Determine the [x, y] coordinate at the center of the cell enclosing the given text.  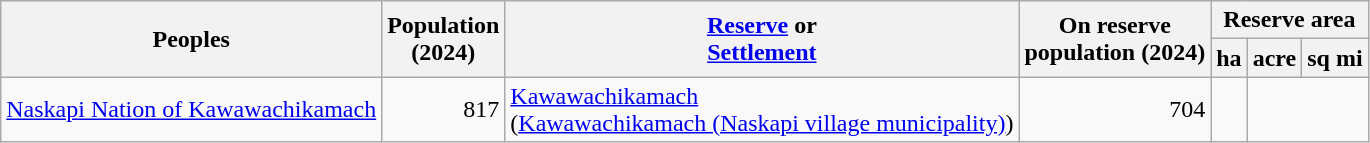
817 [444, 110]
Peoples [192, 39]
sq mi [1335, 58]
On reservepopulation (2024) [1115, 39]
Naskapi Nation of Kawawachikamach [192, 110]
ha [1229, 58]
Kawawachikamach(Kawawachikamach (Naskapi village municipality)) [762, 110]
Reserve area [1290, 20]
Population(2024) [444, 39]
acre [1274, 58]
Reserve orSettlement [762, 39]
704 [1115, 110]
